Extract the [x, y] coordinate from the center of the cell holding the provided text.  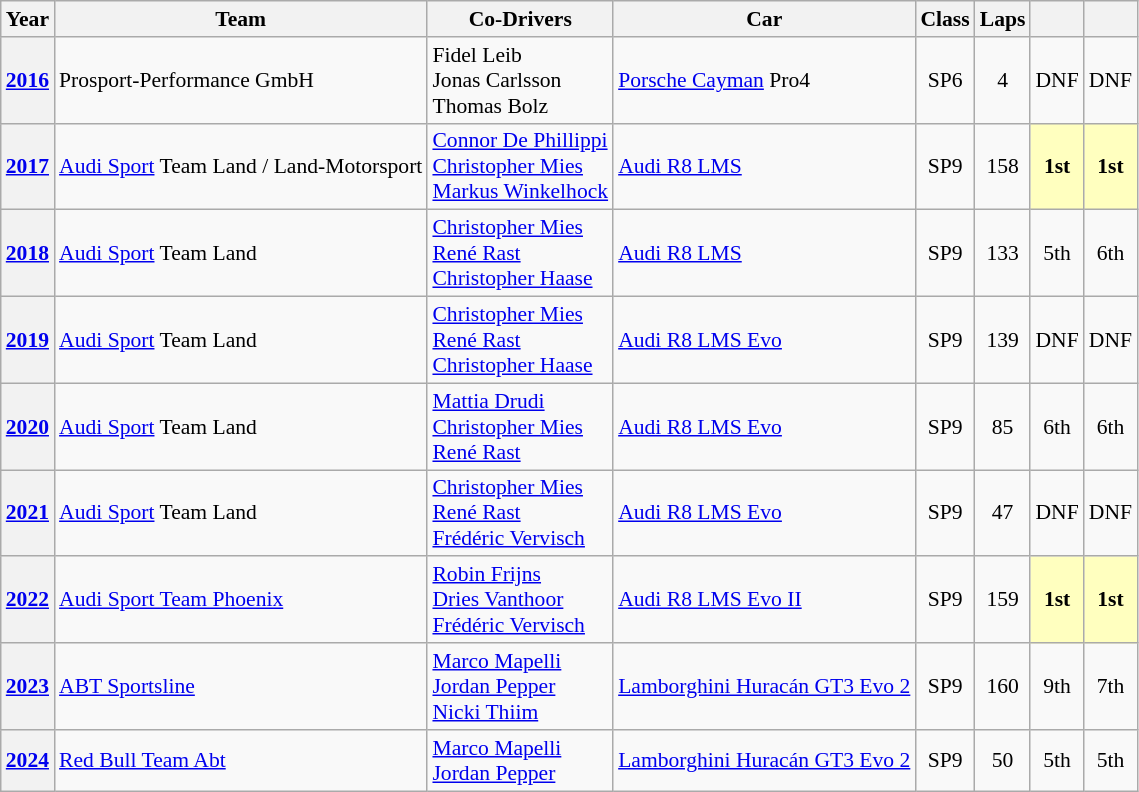
2024 [28, 760]
Porsche Cayman Pro4 [764, 80]
2017 [28, 166]
Co-Drivers [520, 19]
Team [240, 19]
159 [1003, 600]
7th [1110, 686]
Audi Sport Team Land / Land-Motorsport [240, 166]
160 [1003, 686]
Laps [1003, 19]
2023 [28, 686]
85 [1003, 426]
2018 [28, 254]
139 [1003, 340]
Marco Mapelli Jordan Pepper Nicki Thiim [520, 686]
Year [28, 19]
2022 [28, 600]
50 [1003, 760]
Prosport-Performance GmbH [240, 80]
133 [1003, 254]
Robin Frijns Dries Vanthoor Frédéric Vervisch [520, 600]
Class [944, 19]
Mattia Drudi Christopher Mies René Rast [520, 426]
ABT Sportsline [240, 686]
47 [1003, 514]
4 [1003, 80]
2016 [28, 80]
Red Bull Team Abt [240, 760]
2021 [28, 514]
Audi R8 LMS Evo II [764, 600]
9th [1056, 686]
2020 [28, 426]
158 [1003, 166]
2019 [28, 340]
Marco Mapelli Jordan Pepper [520, 760]
SP6 [944, 80]
Connor De Phillippi Christopher Mies Markus Winkelhock [520, 166]
Christopher Mies René Rast Frédéric Vervisch [520, 514]
Audi Sport Team Phoenix [240, 600]
Fidel Leib Jonas Carlsson Thomas Bolz [520, 80]
Car [764, 19]
